Provide the (X, Y) coordinate of the cell's center where the given text is located.  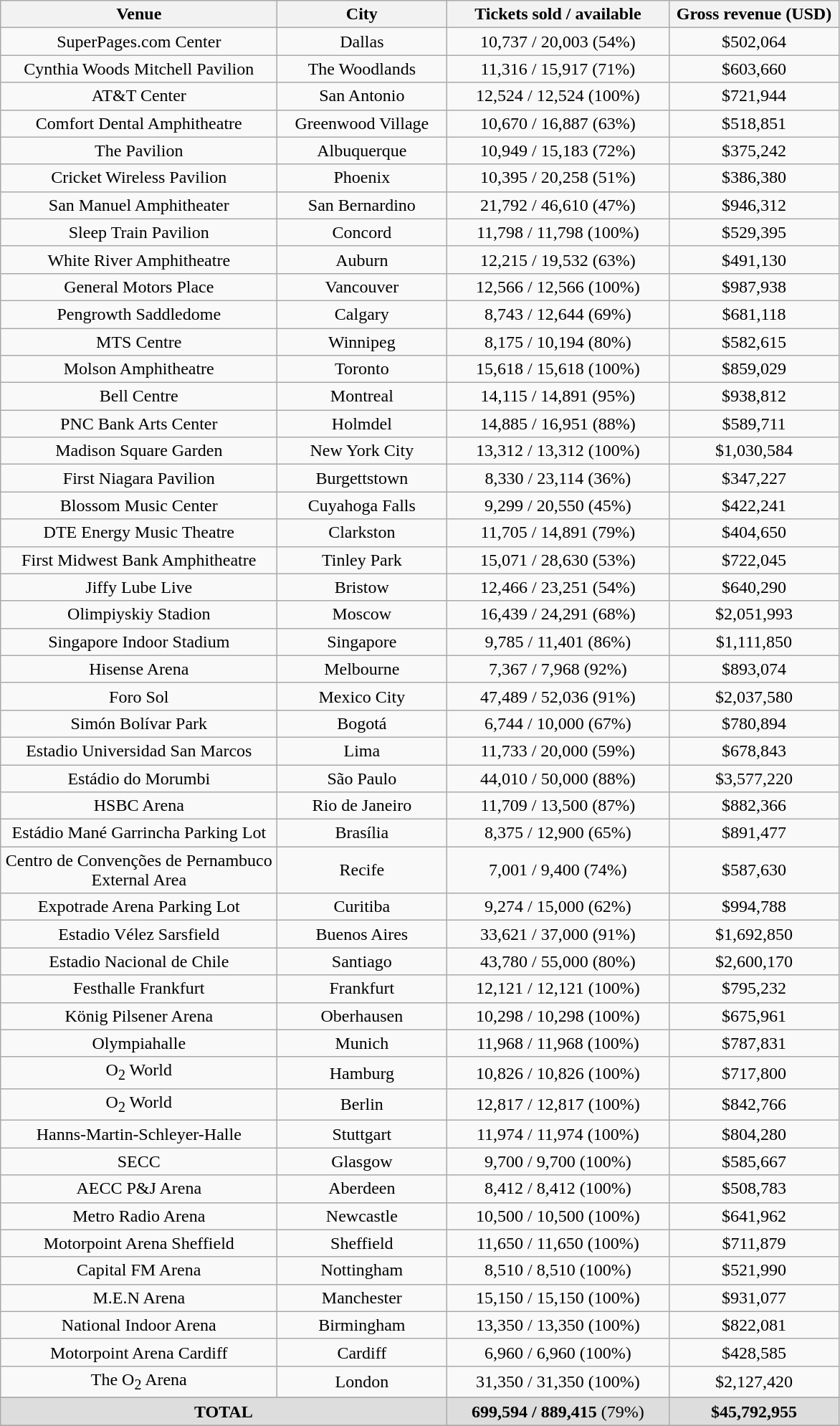
11,733 / 20,000 (59%) (558, 751)
$787,831 (754, 1043)
8,175 / 10,194 (80%) (558, 342)
$804,280 (754, 1134)
Burgettstown (362, 478)
10,670 / 16,887 (63%) (558, 123)
Winnipeg (362, 342)
$2,037,580 (754, 696)
$347,227 (754, 478)
44,010 / 50,000 (88%) (558, 778)
Hamburg (362, 1073)
Cynthia Woods Mitchell Pavilion (139, 69)
Festhalle Frankfurt (139, 989)
Olympiahalle (139, 1043)
$529,395 (754, 232)
Curitiba (362, 907)
General Motors Place (139, 287)
$422,241 (754, 505)
Toronto (362, 369)
9,274 / 15,000 (62%) (558, 907)
Pengrowth Saddledome (139, 314)
Frankfurt (362, 989)
11,316 / 15,917 (71%) (558, 69)
HSBC Arena (139, 806)
$987,938 (754, 287)
10,298 / 10,298 (100%) (558, 1016)
M.E.N Arena (139, 1298)
$582,615 (754, 342)
SECC (139, 1161)
$795,232 (754, 989)
Moscow (362, 614)
First Midwest Bank Amphitheatre (139, 560)
Bell Centre (139, 396)
11,650 / 11,650 (100%) (558, 1243)
$386,380 (754, 178)
$842,766 (754, 1104)
Cardiff (362, 1352)
$1,692,850 (754, 934)
13,350 / 13,350 (100%) (558, 1325)
PNC Bank Arts Center (139, 424)
Estádio do Morumbi (139, 778)
$521,990 (754, 1270)
11,709 / 13,500 (87%) (558, 806)
12,466 / 23,251 (54%) (558, 587)
11,705 / 14,891 (79%) (558, 533)
Cuyahoga Falls (362, 505)
10,826 / 10,826 (100%) (558, 1073)
$404,650 (754, 533)
12,524 / 12,524 (100%) (558, 96)
MTS Centre (139, 342)
$508,783 (754, 1189)
Recife (362, 870)
Stuttgart (362, 1134)
$678,843 (754, 751)
13,312 / 13,312 (100%) (558, 451)
12,121 / 12,121 (100%) (558, 989)
Aberdeen (362, 1189)
$3,577,220 (754, 778)
Molson Amphitheatre (139, 369)
$780,894 (754, 723)
$589,711 (754, 424)
15,150 / 15,150 (100%) (558, 1298)
$2,127,420 (754, 1382)
$882,366 (754, 806)
7,367 / 7,968 (92%) (558, 669)
Tickets sold / available (558, 14)
Oberhausen (362, 1016)
8,743 / 12,644 (69%) (558, 314)
$722,045 (754, 560)
Foro Sol (139, 696)
33,621 / 37,000 (91%) (558, 934)
10,949 / 15,183 (72%) (558, 151)
Melbourne (362, 669)
Manchester (362, 1298)
Buenos Aires (362, 934)
$491,130 (754, 260)
31,350 / 31,350 (100%) (558, 1382)
Lima (362, 751)
Sheffield (362, 1243)
First Niagara Pavilion (139, 478)
$721,944 (754, 96)
Montreal (362, 396)
16,439 / 24,291 (68%) (558, 614)
14,885 / 16,951 (88%) (558, 424)
$1,030,584 (754, 451)
$891,477 (754, 833)
$45,792,955 (754, 1412)
699,594 / 889,415 (79%) (558, 1412)
National Indoor Arena (139, 1325)
TOTAL (224, 1412)
Auburn (362, 260)
Singapore Indoor Stadium (139, 642)
Estadio Nacional de Chile (139, 961)
Nottingham (362, 1270)
10,395 / 20,258 (51%) (558, 178)
Vancouver (362, 287)
Holmdel (362, 424)
The O2 Arena (139, 1382)
$428,585 (754, 1352)
8,412 / 8,412 (100%) (558, 1189)
10,500 / 10,500 (100%) (558, 1216)
Greenwood Village (362, 123)
$946,312 (754, 205)
15,618 / 15,618 (100%) (558, 369)
Blossom Music Center (139, 505)
$375,242 (754, 151)
$931,077 (754, 1298)
$717,800 (754, 1073)
Estadio Vélez Sarsfield (139, 934)
$893,074 (754, 669)
Glasgow (362, 1161)
$2,600,170 (754, 961)
7,001 / 9,400 (74%) (558, 870)
Birmingham (362, 1325)
Bristow (362, 587)
$640,290 (754, 587)
Hanns-Martin-Schleyer-Halle (139, 1134)
47,489 / 52,036 (91%) (558, 696)
Olimpiyskiy Stadion (139, 614)
Phoenix (362, 178)
DTE Energy Music Theatre (139, 533)
$502,064 (754, 42)
Venue (139, 14)
Expotrade Arena Parking Lot (139, 907)
12,215 / 19,532 (63%) (558, 260)
11,968 / 11,968 (100%) (558, 1043)
Tinley Park (362, 560)
New York City (362, 451)
São Paulo (362, 778)
Rio de Janeiro (362, 806)
6,960 / 6,960 (100%) (558, 1352)
Singapore (362, 642)
$518,851 (754, 123)
9,785 / 11,401 (86%) (558, 642)
Clarkston (362, 533)
White River Amphitheatre (139, 260)
$994,788 (754, 907)
San Antonio (362, 96)
$681,118 (754, 314)
Brasília (362, 833)
König Pilsener Arena (139, 1016)
$1,111,850 (754, 642)
$822,081 (754, 1325)
Gross revenue (USD) (754, 14)
$859,029 (754, 369)
11,974 / 11,974 (100%) (558, 1134)
Santiago (362, 961)
Motorpoint Arena Sheffield (139, 1243)
$585,667 (754, 1161)
Dallas (362, 42)
Centro de Convenções de Pernambuco External Area (139, 870)
AT&T Center (139, 96)
14,115 / 14,891 (95%) (558, 396)
The Pavilion (139, 151)
8,375 / 12,900 (65%) (558, 833)
9,700 / 9,700 (100%) (558, 1161)
Mexico City (362, 696)
Estadio Universidad San Marcos (139, 751)
London (362, 1382)
Madison Square Garden (139, 451)
$641,962 (754, 1216)
8,510 / 8,510 (100%) (558, 1270)
Newcastle (362, 1216)
Concord (362, 232)
$2,051,993 (754, 614)
The Woodlands (362, 69)
43,780 / 55,000 (80%) (558, 961)
Metro Radio Arena (139, 1216)
SuperPages.com Center (139, 42)
21,792 / 46,610 (47%) (558, 205)
Calgary (362, 314)
$675,961 (754, 1016)
10,737 / 20,003 (54%) (558, 42)
11,798 / 11,798 (100%) (558, 232)
$603,660 (754, 69)
6,744 / 10,000 (67%) (558, 723)
Capital FM Arena (139, 1270)
Simón Bolívar Park (139, 723)
Munich (362, 1043)
Hisense Arena (139, 669)
$938,812 (754, 396)
Sleep Train Pavilion (139, 232)
Cricket Wireless Pavilion (139, 178)
12,566 / 12,566 (100%) (558, 287)
15,071 / 28,630 (53%) (558, 560)
12,817 / 12,817 (100%) (558, 1104)
$711,879 (754, 1243)
8,330 / 23,114 (36%) (558, 478)
9,299 / 20,550 (45%) (558, 505)
AECC P&J Arena (139, 1189)
Estádio Mané Garrincha Parking Lot (139, 833)
Jiffy Lube Live (139, 587)
Comfort Dental Amphitheatre (139, 123)
San Manuel Amphitheater (139, 205)
Bogotá (362, 723)
Berlin (362, 1104)
Albuquerque (362, 151)
Motorpoint Arena Cardiff (139, 1352)
$587,630 (754, 870)
San Bernardino (362, 205)
City (362, 14)
